For the text-containing cell, return its midpoint in (X, Y) coordinate format. 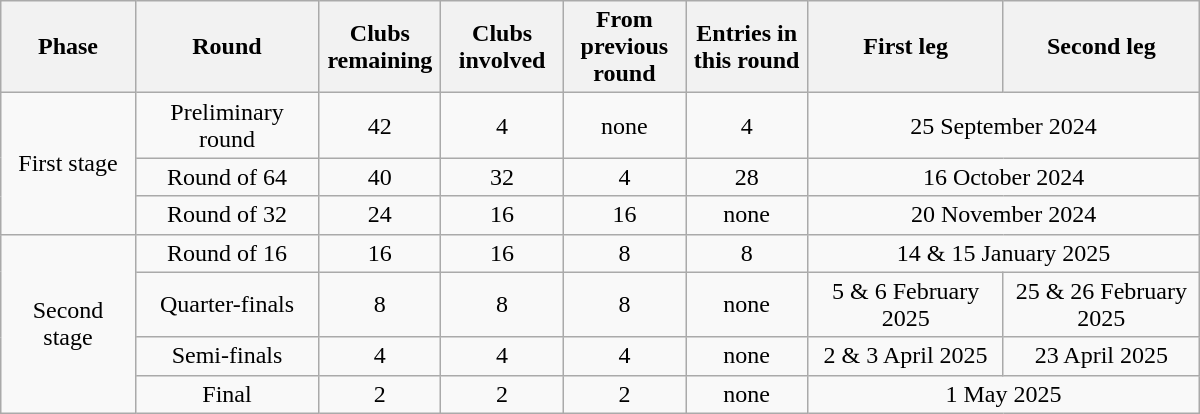
Clubs involved (502, 47)
24 (380, 215)
Round of 64 (226, 177)
Second stage (68, 324)
23 April 2025 (1101, 356)
Second leg (1101, 47)
Final (226, 394)
Round of 32 (226, 215)
Preliminary round (226, 126)
42 (380, 126)
14 & 15 January 2025 (1004, 253)
Entries in this round (747, 47)
5 & 6 February 2025 (906, 304)
First leg (906, 47)
Phase (68, 47)
Round of 16 (226, 253)
Clubs remaining (380, 47)
Quarter-finals (226, 304)
Semi-finals (226, 356)
First stage (68, 164)
40 (380, 177)
32 (502, 177)
20 November 2024 (1004, 215)
2 & 3 April 2025 (906, 356)
Round (226, 47)
25 September 2024 (1004, 126)
28 (747, 177)
25 & 26 February 2025 (1101, 304)
1 May 2025 (1004, 394)
From previous round (624, 47)
16 October 2024 (1004, 177)
